Search for the cell housing the specified text and yield its [x, y] center coordinate. 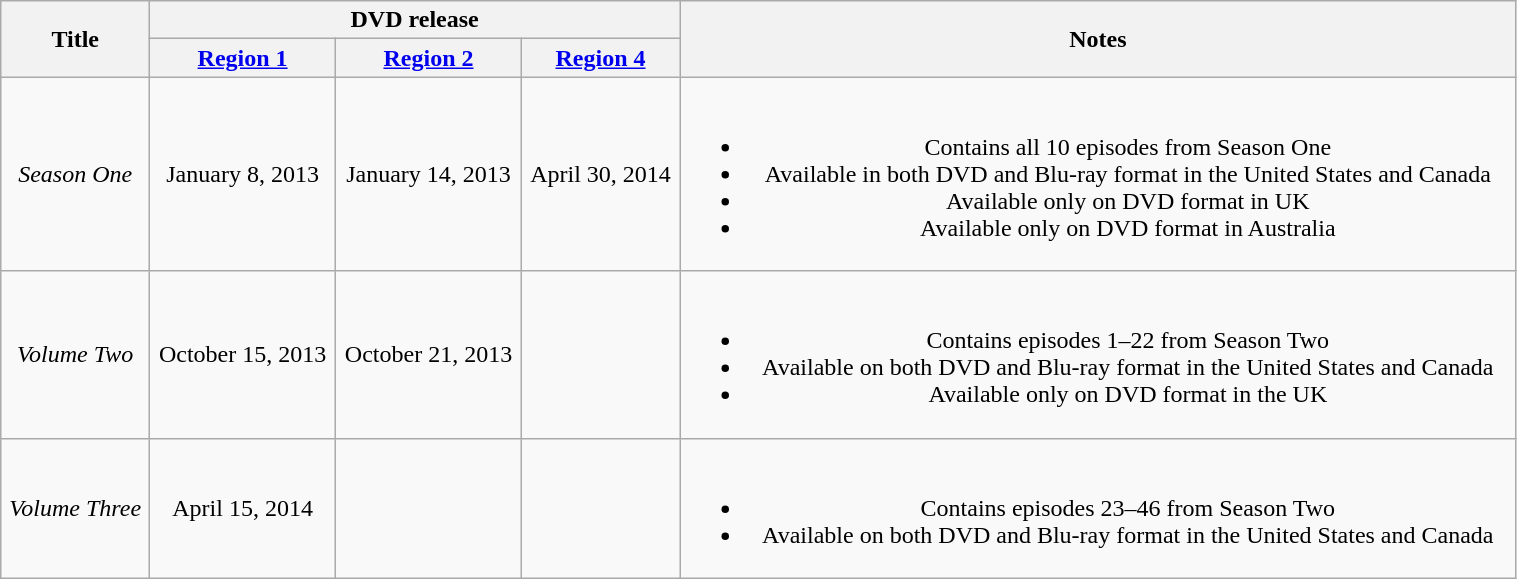
Region 2 [429, 58]
January 14, 2013 [429, 174]
Title [76, 39]
DVD release [415, 20]
Notes [1098, 39]
Volume Two [76, 354]
Contains episodes 1–22 from Season TwoAvailable on both DVD and Blu-ray format in the United States and CanadaAvailable only on DVD format in the UK [1098, 354]
Region 1 [243, 58]
April 30, 2014 [600, 174]
October 21, 2013 [429, 354]
Region 4 [600, 58]
Contains episodes 23–46 from Season TwoAvailable on both DVD and Blu-ray format in the United States and Canada [1098, 508]
April 15, 2014 [243, 508]
October 15, 2013 [243, 354]
Season One [76, 174]
January 8, 2013 [243, 174]
Volume Three [76, 508]
